Extract the [X, Y] coordinate from the center of the cell holding the provided text.  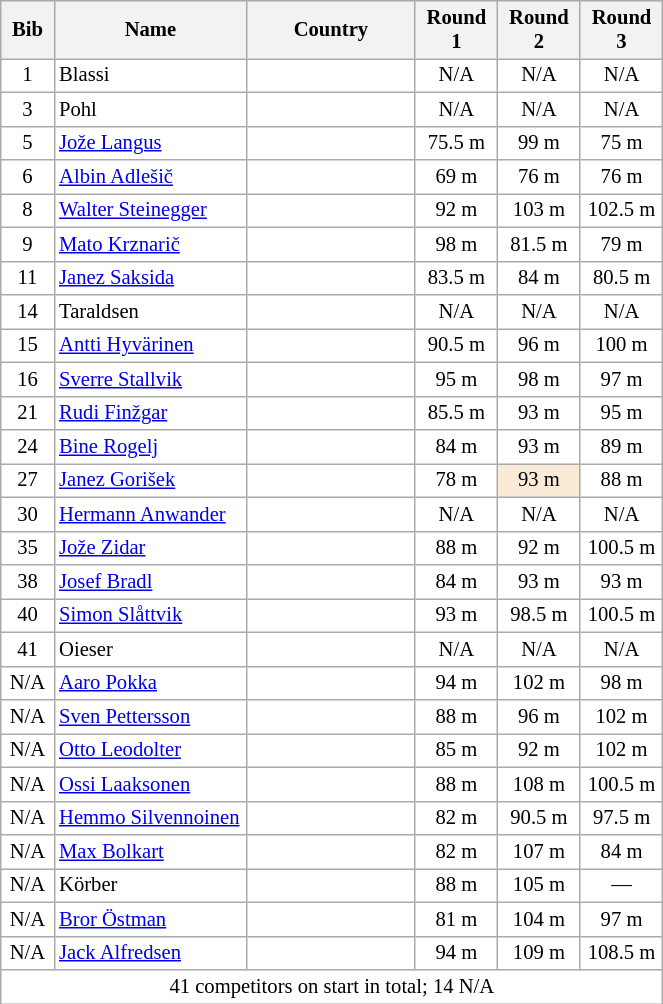
Round 2 [540, 29]
Ossi Laaksonen [150, 784]
Sven Pettersson [150, 717]
16 [28, 379]
83.5 m [456, 278]
38 [28, 581]
Name [150, 29]
41 competitors on start in total; 14 N/A [332, 987]
102.5 m [622, 210]
Jack Alfredsen [150, 953]
41 [28, 649]
8 [28, 210]
Pohl [150, 109]
— [622, 885]
9 [28, 244]
Max Bolkart [150, 851]
15 [28, 345]
99 m [540, 143]
Round 1 [456, 29]
Janez Gorišek [150, 480]
Simon Slåttvik [150, 615]
Round 3 [622, 29]
100 m [622, 345]
3 [28, 109]
81 m [456, 919]
Sverre Stallvik [150, 379]
Country [331, 29]
35 [28, 548]
Jože Langus [150, 143]
Mato Krznarič [150, 244]
Otto Leodolter [150, 750]
108.5 m [622, 953]
Josef Bradl [150, 581]
Bib [28, 29]
5 [28, 143]
Hemmo Silvennoinen [150, 818]
89 m [622, 447]
Blassi [150, 75]
Jože Zidar [150, 548]
85.5 m [456, 413]
105 m [540, 885]
103 m [540, 210]
21 [28, 413]
108 m [540, 784]
Janez Saksida [150, 278]
Körber [150, 885]
109 m [540, 953]
78 m [456, 480]
14 [28, 311]
97.5 m [622, 818]
40 [28, 615]
75.5 m [456, 143]
98.5 m [540, 615]
Bror Östman [150, 919]
Taraldsen [150, 311]
79 m [622, 244]
80.5 m [622, 278]
81.5 m [540, 244]
1 [28, 75]
75 m [622, 143]
69 m [456, 177]
104 m [540, 919]
Oieser [150, 649]
Hermann Anwander [150, 514]
Antti Hyvärinen [150, 345]
6 [28, 177]
11 [28, 278]
24 [28, 447]
Rudi Finžgar [150, 413]
Albin Adlešič [150, 177]
85 m [456, 750]
Bine Rogelj [150, 447]
Aaro Pokka [150, 683]
30 [28, 514]
Walter Steinegger [150, 210]
27 [28, 480]
107 m [540, 851]
